From the cell containing the given text, extract its center point as (X, Y) coordinate. 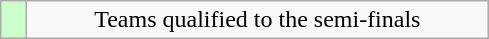
Teams qualified to the semi-finals (258, 20)
